Return the (x, y) coordinate for the center point of the cell that contains the specified text.  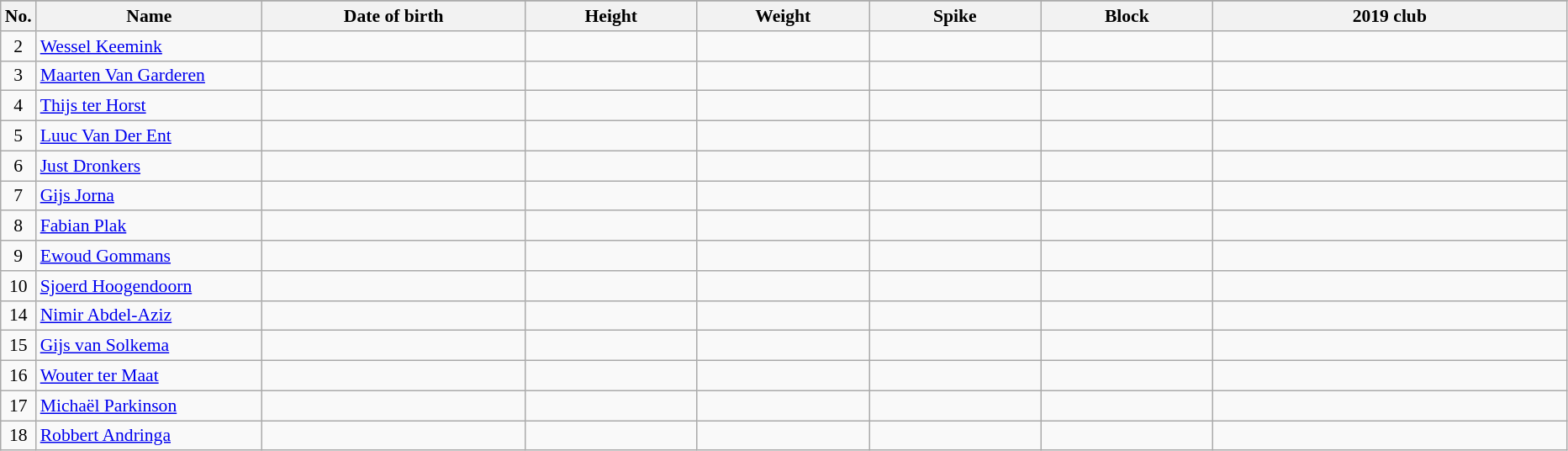
Block (1127, 16)
6 (18, 166)
Weight (784, 16)
Just Dronkers (150, 166)
Name (150, 16)
Ewoud Gommans (150, 256)
4 (18, 106)
5 (18, 136)
Robbert Andringa (150, 436)
15 (18, 346)
14 (18, 316)
Maarten Van Garderen (150, 76)
Thijs ter Horst (150, 106)
Gijs van Solkema (150, 346)
Nimir Abdel-Aziz (150, 316)
16 (18, 376)
3 (18, 76)
Spike (955, 16)
7 (18, 196)
Michaël Parkinson (150, 406)
18 (18, 436)
Fabian Plak (150, 226)
Date of birth (393, 16)
10 (18, 286)
Sjoerd Hoogendoorn (150, 286)
Wouter ter Maat (150, 376)
17 (18, 406)
Wessel Keemink (150, 46)
No. (18, 16)
8 (18, 226)
2 (18, 46)
9 (18, 256)
Height (610, 16)
Gijs Jorna (150, 196)
2019 club (1391, 16)
Luuc Van Der Ent (150, 136)
